Determine the (x, y) coordinate at the center of the cell enclosing the given text.  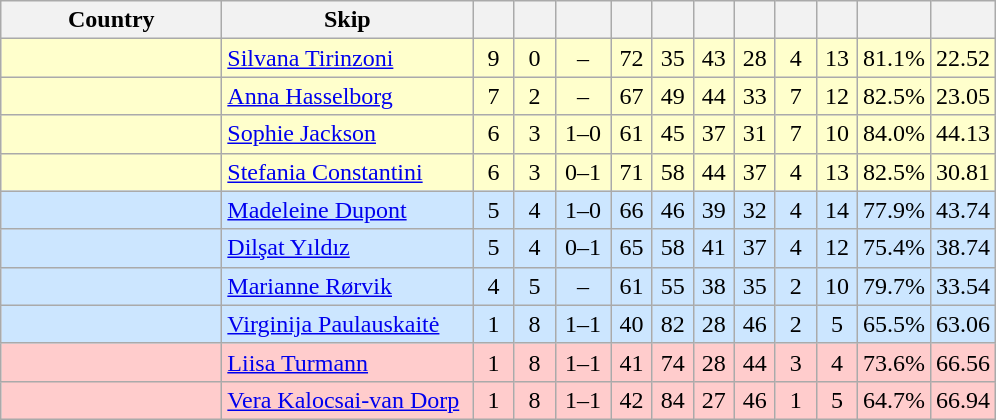
65 (632, 248)
66.94 (962, 400)
64.7% (894, 400)
72 (632, 58)
32 (754, 210)
43 (714, 58)
63.06 (962, 324)
75.4% (894, 248)
Silvana Tirinzoni (348, 58)
40 (632, 324)
44.13 (962, 134)
30.81 (962, 172)
39 (714, 210)
38 (714, 286)
74 (672, 362)
33.54 (962, 286)
67 (632, 96)
38.74 (962, 248)
31 (754, 134)
33 (754, 96)
Marianne Rørvik (348, 286)
Stefania Constantini (348, 172)
42 (632, 400)
84 (672, 400)
55 (672, 286)
23.05 (962, 96)
22.52 (962, 58)
Sophie Jackson (348, 134)
79.7% (894, 286)
Liisa Turmann (348, 362)
71 (632, 172)
81.1% (894, 58)
73.6% (894, 362)
43.74 (962, 210)
Dilşat Yıldız (348, 248)
77.9% (894, 210)
Country (112, 20)
Anna Hasselborg (348, 96)
66 (632, 210)
Vera Kalocsai-van Dorp (348, 400)
Madeleine Dupont (348, 210)
9 (494, 58)
Skip (348, 20)
45 (672, 134)
49 (672, 96)
27 (714, 400)
Virginija Paulauskaitė (348, 324)
84.0% (894, 134)
0 (534, 58)
65.5% (894, 324)
14 (836, 210)
66.56 (962, 362)
82 (672, 324)
